For the text-containing cell, return its midpoint in (X, Y) coordinate format. 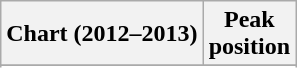
Chart (2012–2013) (102, 34)
Peakposition (249, 34)
